Return [X, Y] of the center of cell containing provided text 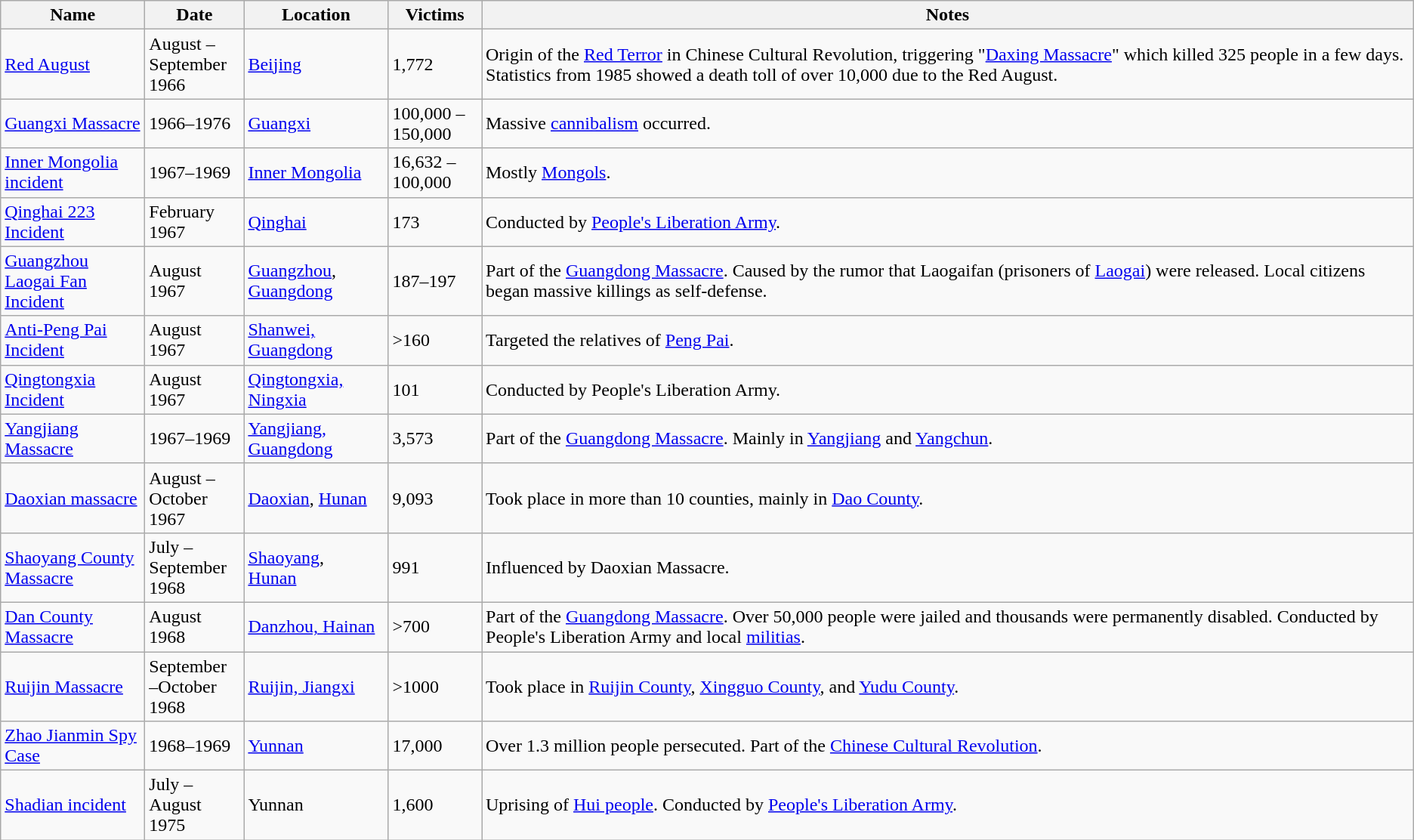
Guangxi [316, 124]
1968–1969 [195, 746]
August – September 1966 [195, 64]
991 [435, 567]
Shaoyang County Massacre [73, 567]
Massive cannibalism occurred. [948, 124]
Guangzhou Laogai Fan Incident [73, 281]
Date [195, 15]
1,772 [435, 64]
Ruijin, Jiangxi [316, 686]
Shanwei, Guangdong [316, 340]
Inner Mongolia [316, 172]
September –October 1968 [195, 686]
187–197 [435, 281]
>1000 [435, 686]
3,573 [435, 438]
Notes [948, 15]
100,000 – 150,000 [435, 124]
Qinghai 223 Incident [73, 222]
Qinghai [316, 222]
Yangjiang, Guangdong [316, 438]
Shaoyang,Hunan [316, 567]
Took place in Ruijin County, Xingguo County, and Yudu County. [948, 686]
16,632 – 100,000 [435, 172]
Inner Mongolia incident [73, 172]
Part of the Guangdong Massacre. Mainly in Yangjiang and Yangchun. [948, 438]
1966–1976 [195, 124]
Victims [435, 15]
Dan County Massacre [73, 627]
Uprising of Hui people. Conducted by People's Liberation Army. [948, 805]
>160 [435, 340]
July – September1968 [195, 567]
Guangzhou,Guangdong [316, 281]
Mostly Mongols. [948, 172]
101 [435, 390]
July – August1975 [195, 805]
1,600 [435, 805]
173 [435, 222]
Daoxian massacre [73, 498]
Location [316, 15]
February 1967 [195, 222]
Guangxi Massacre [73, 124]
Targeted the relatives of Peng Pai. [948, 340]
Name [73, 15]
17,000 [435, 746]
Took place in more than 10 counties, mainly in Dao County. [948, 498]
Danzhou, Hainan [316, 627]
Ruijin Massacre [73, 686]
Yangjiang Massacre [73, 438]
Influenced by Daoxian Massacre. [948, 567]
Red August [73, 64]
August 1968 [195, 627]
Beijing [316, 64]
9,093 [435, 498]
Qingtongxia, Ningxia [316, 390]
Zhao Jianmin Spy Case [73, 746]
Shadian incident [73, 805]
>700 [435, 627]
August – October1967 [195, 498]
Over 1.3 million people persecuted. Part of the Chinese Cultural Revolution. [948, 746]
Daoxian, Hunan [316, 498]
Qingtongxia Incident [73, 390]
Anti-Peng Pai Incident [73, 340]
